Return the (X, Y) coordinate for the center point of the cell that contains the specified text.  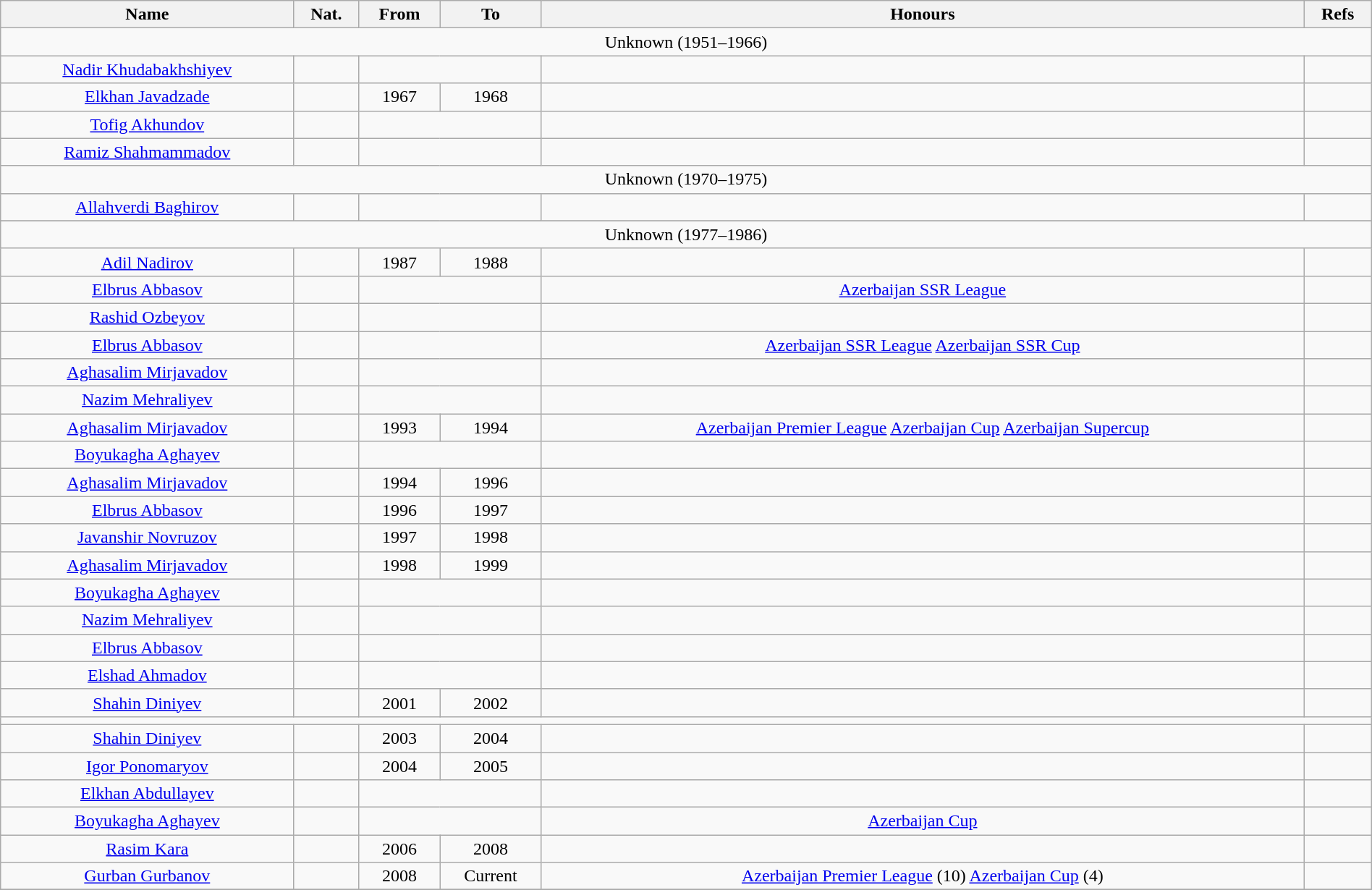
From (399, 14)
Allahverdi Baghirov (148, 207)
1968 (491, 97)
Name (148, 14)
Rashid Ozbeyov (148, 317)
Unknown (1951–1966) (686, 42)
2006 (399, 849)
Refs (1337, 14)
Unknown (1977–1986) (686, 234)
Nadir Khudabakhshiyev (148, 69)
Azerbaijan Premier League (10) Azerbaijan Cup (4) (923, 876)
1967 (399, 97)
1987 (399, 262)
2005 (491, 766)
Elkhan Javadzade (148, 97)
Ramiz Shahmammadov (148, 152)
2001 (399, 703)
1988 (491, 262)
Azerbaijan SSR League (923, 289)
Igor Ponomaryov (148, 766)
Adil Nadirov (148, 262)
Honours (923, 14)
To (491, 14)
Azerbaijan Premier League Azerbaijan Cup Azerbaijan Supercup (923, 428)
Current (491, 876)
Elkhan Abdullayev (148, 794)
Javanshir Novruzov (148, 538)
Tofig Akhundov (148, 124)
2003 (399, 738)
Elshad Ahmadov (148, 675)
Unknown (1970–1975) (686, 179)
Azerbaijan Cup (923, 821)
Rasim Kara (148, 849)
1999 (491, 565)
Azerbaijan SSR League Azerbaijan SSR Cup (923, 345)
Nat. (326, 14)
1993 (399, 428)
2002 (491, 703)
Gurban Gurbanov (148, 876)
